Extract the [x, y] coordinate from the center of the cell holding the provided text.  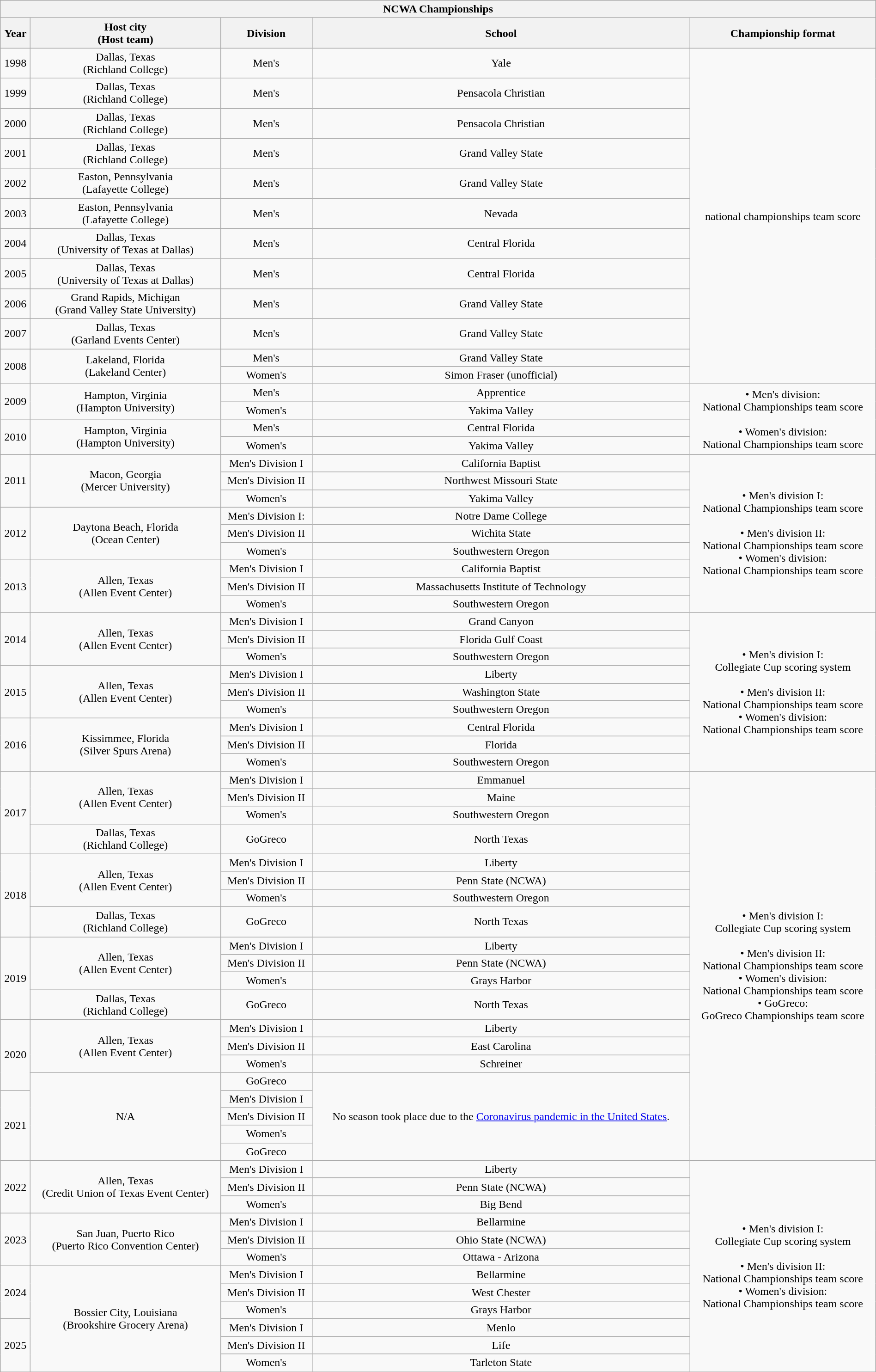
2002 [16, 183]
2001 [16, 153]
No season took place due to the Coronavirus pandemic in the United States. [501, 1116]
Grand Canyon [501, 621]
2008 [16, 366]
Allen, Texas(Credit Union of Texas Event Center) [126, 1187]
2025 [16, 1345]
Nevada [501, 214]
Ohio State (NCWA) [501, 1239]
NCWA Championships [438, 9]
2018 [16, 895]
Daytona Beach, Florida(Ocean Center) [126, 533]
School [501, 33]
2011 [16, 481]
San Juan, Puerto Rico(Puerto Rico Convention Center) [126, 1239]
Ottawa - Arizona [501, 1257]
Menlo [501, 1328]
Dallas, Texas(Garland Events Center) [126, 334]
2007 [16, 334]
Yale [501, 63]
Florida Gulf Coast [501, 639]
Simon Fraser (unofficial) [501, 375]
Host city(Host team) [126, 33]
West Chester [501, 1292]
1998 [16, 63]
Tarleton State [501, 1363]
Grand Rapids, Michigan(Grand Valley State University) [126, 303]
2004 [16, 243]
Division [266, 33]
2010 [16, 437]
Florida [501, 745]
2017 [16, 813]
Massachusetts Institute of Technology [501, 586]
2000 [16, 123]
Macon, Georgia(Mercer University) [126, 481]
Lakeland, Florida(Lakeland Center) [126, 366]
N/A [126, 1116]
• Men's division: National Championships team score• Women's division: National Championships team score [783, 419]
Washington State [501, 692]
2013 [16, 586]
Notre Dame College [501, 516]
2009 [16, 402]
2019 [16, 978]
Northwest Missouri State [501, 481]
1999 [16, 93]
Maine [501, 797]
2022 [16, 1187]
2012 [16, 533]
2015 [16, 692]
Bossier City, Louisiana(Brookshire Grocery Arena) [126, 1319]
2023 [16, 1239]
Schreiner [501, 1064]
2021 [16, 1125]
2016 [16, 745]
Big Bend [501, 1204]
national championships team score [783, 216]
Championship format [783, 33]
2003 [16, 214]
Wichita State [501, 533]
Emmanuel [501, 780]
2020 [16, 1055]
Men's Division I: [266, 516]
Life [501, 1345]
Year [16, 33]
Kissimmee, Florida(Silver Spurs Arena) [126, 745]
2006 [16, 303]
East Carolina [501, 1046]
2005 [16, 274]
2024 [16, 1292]
Apprentice [501, 393]
2014 [16, 639]
